Pinpoint the cell where the given text exists, returning its [X, Y] midpoint coordinate. 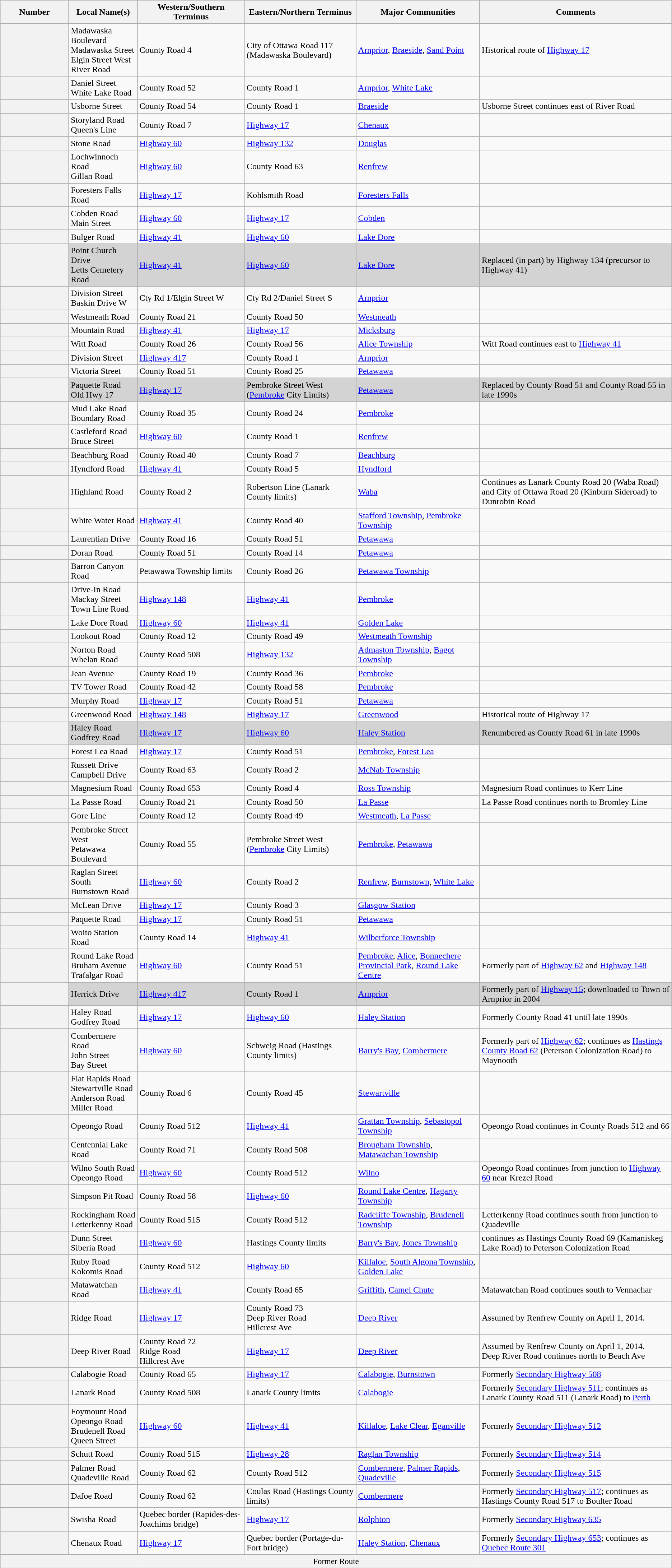
Jean Avenue [103, 673]
Lanark County limits [300, 1393]
Coulas Road (Hastings County limits) [300, 1496]
Hyndford [418, 469]
Opeongo Road continues in County Roads 512 and 66 [576, 1126]
Lake Dore Road [103, 622]
Matawatchan Road [103, 1289]
Dunn Street Siberia Road [103, 1243]
County Road 55 [191, 844]
Lookout Road [103, 636]
Murphy Road [103, 701]
County Road 45 [300, 1093]
Bulger Road [103, 237]
Schweig Road (Hastings County limits) [300, 1050]
Gore Line [103, 816]
Herrick Drive [103, 994]
Formerly Secondary Highway 515 [576, 1472]
McLean Drive [103, 905]
Westmeath, La Passe [418, 816]
Witt Road continues east to Highway 41 [576, 344]
Point Church DriveLetts Cemetery Road [103, 265]
Wilno [418, 1173]
Number [34, 12]
County Road 54 [191, 106]
County Road 52 [191, 88]
Arnprior, White Lake [418, 88]
Cobden [418, 218]
Continues as Lanark County Road 20 (Waba Road) and City of Ottawa Road 20 (Kinburn Sideroad) to Dunrobin Road [576, 492]
Palmer Road Quadeville Road [103, 1472]
Assumed by Renfrew County on April 1, 2014.Deep River Road continues north to Beach Ave [576, 1351]
Replaced by County Road 51 and County Road 55 in late 1990s [576, 390]
Magnesium Road continues to Kerr Line [576, 788]
Petawawa Township limits [191, 571]
Glasgow Station [418, 905]
Combermere [418, 1496]
County Road 24 [300, 413]
Barron Canyon Road [103, 571]
City of Ottawa Road 117 (Madawaska Boulevard) [300, 50]
Lanark Road [103, 1393]
continues as Hastings County Road 69 (Kamaniskeg Lake Road) to Peterson Colonization Road [576, 1243]
County Road 73Deep River RoadHillcrest Ave [300, 1318]
County Road 25 [300, 371]
Raglan Township [418, 1454]
Killaloe, South Algona Township, Golden Lake [418, 1266]
Mud Lake Road Boundary Road [103, 413]
County Road 35 [191, 413]
Formerly Secondary Highway 508 [576, 1374]
County Road 36 [300, 673]
Radcliffe Township, Brudenell Township [418, 1220]
Combermere Road John Street Bay Street [103, 1050]
Greenwood Road [103, 714]
Waba [418, 492]
Stone Road [103, 143]
Pembroke, Forest Lea [418, 751]
County Road 42 [191, 687]
Formerly part of Highway 62; continues as Hastings County Road 62 (Peterson Colonization Road) to Maynooth [576, 1050]
Cobden Road Main Street [103, 218]
Stafford Township, Pembroke Township [418, 520]
Round Lake RoadBruham AvenueTrafalgar Road [103, 966]
Norton Road Whelan Road [103, 655]
Golden Lake [418, 622]
La Passe Road [103, 802]
Formerly County Road 41 until late 1990s [576, 1017]
Barry's Bay, Combermere [418, 1050]
Centennial Lake Road [103, 1149]
Round Lake Centre, Hagarty Township [418, 1196]
Kohlsmith Road [300, 195]
Haley Station, Chenaux [418, 1543]
Matawatchan Road continues south to Vennachar [576, 1289]
Wilno South Road Opeongo Road [103, 1173]
County Road 56 [300, 344]
Simpson Pit Road [103, 1196]
Mountain Road [103, 330]
Pembroke, Petawawa [418, 844]
Barry's Bay, Jones Township [418, 1243]
Foresters Falls [418, 195]
Alice Township [418, 344]
Letterkenny Road continues south from junction to Quadeville [576, 1220]
Highland Road [103, 492]
Calabogie [418, 1393]
County Road 71 [191, 1149]
Rockingham Road Letterkenny Road [103, 1220]
Formerly Secondary Highway 517; continues as Hastings County Road 517 to Boulter Road [576, 1496]
Daniel Street White Lake Road [103, 88]
Braeside [418, 106]
Petawawa Township [418, 571]
Paquette Road [103, 919]
Westmeath [418, 316]
Formerly Secondary Highway 511; continues as Lanark County Road 511 (Lanark Road) to Perth [576, 1393]
Former Route [336, 1561]
Opeongo Road continues from junction to Highway 60 near Krezel Road [576, 1173]
Beachburg Road [103, 455]
Victoria Street [103, 371]
Witt Road [103, 344]
Griffith, Camel Chute [418, 1289]
Replaced (in part) by Highway 134 (precursor to Highway 41) [576, 265]
Combermere, Palmer Rapids, Quadeville [418, 1472]
Greenwood [418, 714]
La Passe Road continues north to Bromley Line [576, 802]
County Road 16 [191, 539]
Division StreetBaskin Drive W [103, 298]
Laurentian Drive [103, 539]
Formerly Secondary Highway 635 [576, 1519]
Forest Lea Road [103, 751]
Formerly Secondary Highway 512 [576, 1426]
Ruby Road Kokomis Road [103, 1266]
County Road 5 [300, 469]
Usborne Street [103, 106]
Castleford Road Bruce Street [103, 437]
Formerly part of Highway 15; downloaded to Town of Arnprior in 2004 [576, 994]
Beachburg [418, 455]
Deep River Road [103, 1351]
Chenaux [418, 125]
Chenaux Road [103, 1543]
Renfrew, Burnstown, White Lake [418, 882]
Formerly Secondary Highway 514 [576, 1454]
Pembroke, Alice, Bonnechere Provincial Park, Round Lake Centre [418, 966]
Usborne Street continues east of River Road [576, 106]
Admaston Township, Bagot Township [418, 655]
Raglan Street SouthBurnstown Road [103, 882]
Robertson Line (Lanark County limits) [300, 492]
County Road 19 [191, 673]
Lochwinnoch Road Gillan Road [103, 167]
Quebec border (Rapides-des-Joachims bridge) [191, 1519]
Hyndford Road [103, 469]
Highway 28 [300, 1454]
Ridge Road [103, 1318]
Paquette RoadOld Hwy 17 [103, 390]
Calabogie Road [103, 1374]
Eastern/Northern Terminus [300, 12]
Russett Drive Campbell Drive [103, 770]
Storyland Road Queen's Line [103, 125]
County Road 3 [300, 905]
Pembroke Street WestPetawawa Boulevard [103, 844]
County Road 653 [191, 788]
Magnesium Road [103, 788]
Madawaska Boulevard Madawaska Street Elgin Street WestRiver Road [103, 50]
Killaloe, Lake Clear, Eganville [418, 1426]
Renumbered as County Road 61 in late 1990s [576, 733]
Foymount Road Opeongo Road Brudenell Road Queen Street [103, 1426]
Doran Road [103, 552]
Formerly Secondary Highway 653; continues as Quebec Route 301 [576, 1543]
Flat Rapids Road Stewartville Road Anderson Road Miller Road [103, 1093]
White Water Road [103, 520]
Hastings County limits [300, 1243]
Schutt Road [103, 1454]
Grattan Township, Sebastopol Township [418, 1126]
Brougham Township, Matawachan Township [418, 1149]
Cty Rd 1/Elgin Street W [191, 298]
Foresters Falls Road [103, 195]
Major Communities [418, 12]
Swisha Road [103, 1519]
Assumed by Renfrew County on April 1, 2014. [576, 1318]
Westmeath Township [418, 636]
McNab Township [418, 770]
TV Tower Road [103, 687]
Division Street [103, 358]
Rolphton [418, 1519]
Micksburg [418, 330]
Ross Township [418, 788]
Woito Station Road [103, 937]
Opeongo Road [103, 1126]
Comments [576, 12]
Douglas [418, 143]
Stewartville [418, 1093]
Arnprior, Braeside, Sand Point [418, 50]
Drive-In Road Mackay Street Town Line Road [103, 599]
Local Name(s) [103, 12]
Quebec border (Portage-du-Fort bridge) [300, 1543]
Calabogie, Burnstown [418, 1374]
Western/Southern Terminus [191, 12]
La Passe [418, 802]
County Road 6 [191, 1093]
Formerly part of Highway 62 and Highway 148 [576, 966]
Wilberforce Township [418, 937]
County Road 72Ridge RoadHillcrest Ave [191, 1351]
Cty Rd 2/Daniel Street S [300, 298]
Westmeath Road [103, 316]
Dafoe Road [103, 1496]
